Capture the cell that displays the provided text and extract its [X, Y] central coordinate. 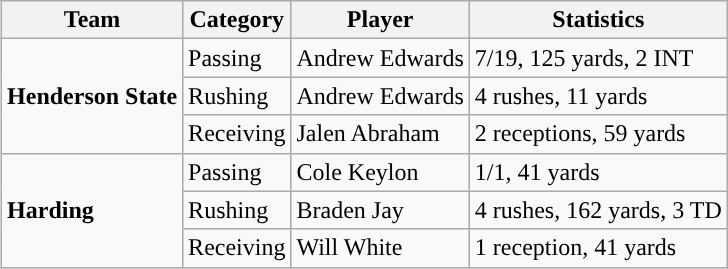
1 reception, 41 yards [598, 248]
Braden Jay [380, 210]
Category [237, 20]
Will White [380, 248]
Henderson State [92, 96]
Team [92, 20]
Harding [92, 210]
Jalen Abraham [380, 134]
4 rushes, 11 yards [598, 96]
Player [380, 20]
2 receptions, 59 yards [598, 134]
Cole Keylon [380, 172]
Statistics [598, 20]
7/19, 125 yards, 2 INT [598, 58]
4 rushes, 162 yards, 3 TD [598, 210]
1/1, 41 yards [598, 172]
